For the text-containing cell, return its midpoint in [x, y] coordinate format. 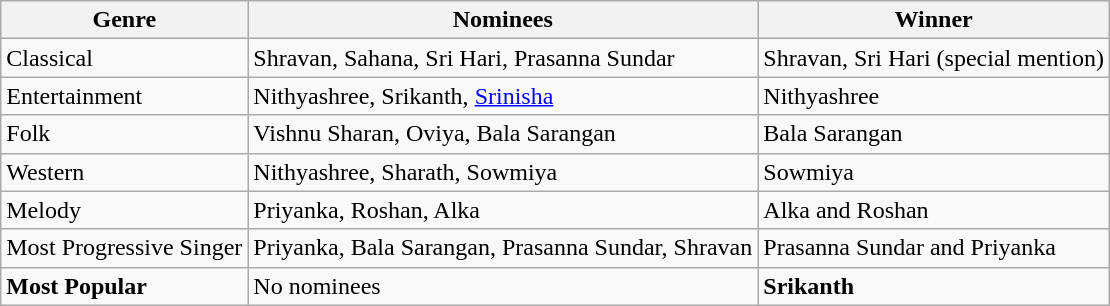
Alka and Roshan [934, 210]
Winner [934, 20]
Folk [124, 134]
Nithyashree [934, 96]
Shravan, Sri Hari (special mention) [934, 58]
Western [124, 172]
Shravan, Sahana, Sri Hari, Prasanna Sundar [503, 58]
Nithyashree, Sharath, Sowmiya [503, 172]
Most Popular [124, 286]
Nithyashree, Srikanth, Srinisha [503, 96]
Prasanna Sundar and Priyanka [934, 248]
No nominees [503, 286]
Vishnu Sharan, Oviya, Bala Sarangan [503, 134]
Srikanth [934, 286]
Bala Sarangan [934, 134]
Melody [124, 210]
Entertainment [124, 96]
Priyanka, Bala Sarangan, Prasanna Sundar, Shravan [503, 248]
Priyanka, Roshan, Alka [503, 210]
Genre [124, 20]
Most Progressive Singer [124, 248]
Sowmiya [934, 172]
Nominees [503, 20]
Classical [124, 58]
